Find where the given text appears and provide that cell's center as (X, Y) coordinate. 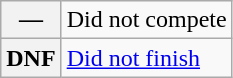
— (31, 20)
DNF (31, 58)
Did not finish (146, 58)
Did not compete (146, 20)
